Provide the (X, Y) coordinate of the cell's center where the given text is located.  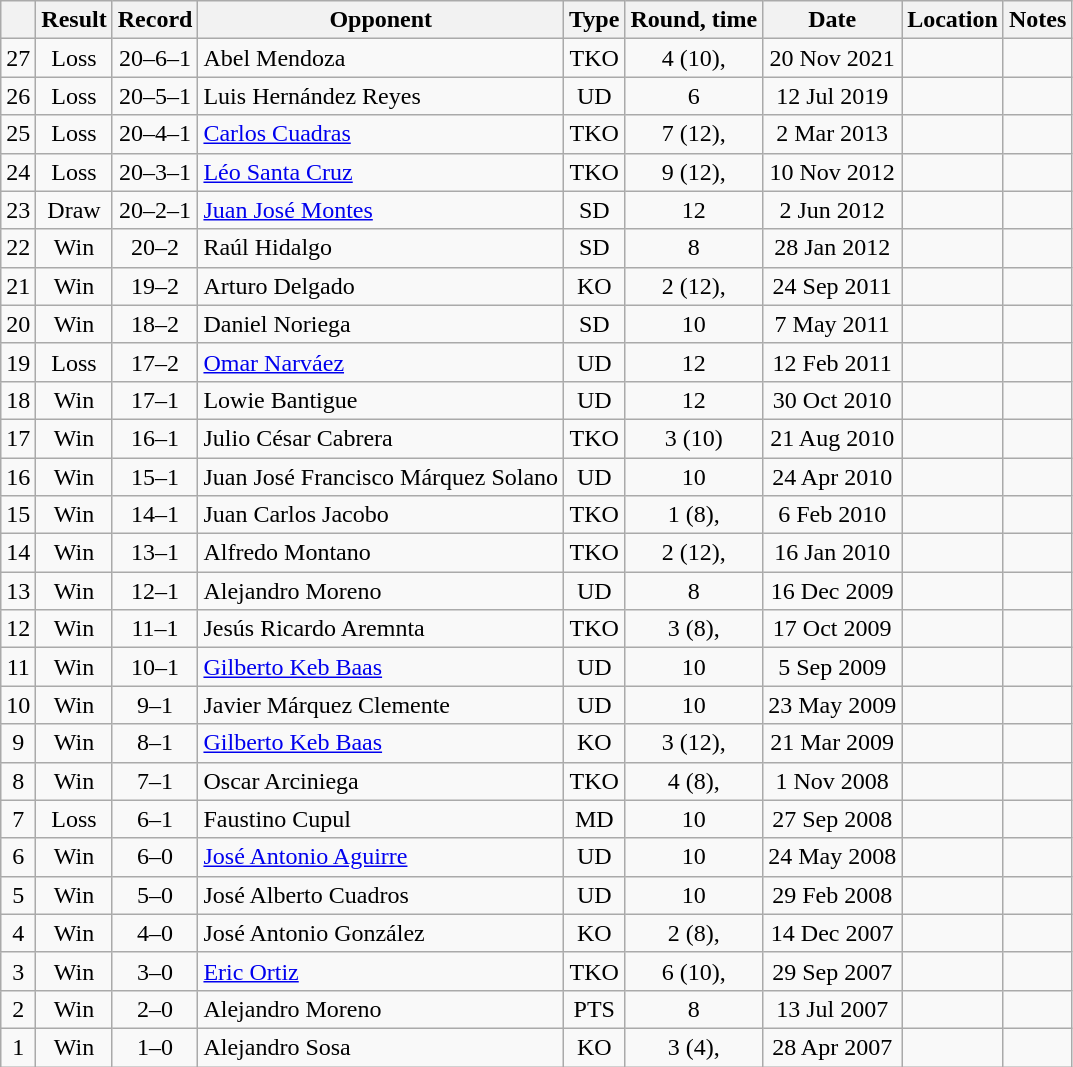
20–2–1 (155, 210)
Alfredo Montano (381, 553)
19–2 (155, 286)
3 (12), (694, 743)
14–1 (155, 515)
8–1 (155, 743)
Oscar Arciniega (381, 781)
Notes (1037, 20)
Date (832, 20)
9 (18, 743)
Round, time (694, 20)
Juan Carlos Jacobo (381, 515)
Omar Narváez (381, 362)
3 (4), (694, 1047)
2 Mar 2013 (832, 134)
14 Dec 2007 (832, 933)
5 (18, 895)
23 (18, 210)
Julio César Cabrera (381, 438)
Location (953, 20)
PTS (594, 1009)
20–5–1 (155, 96)
27 (18, 58)
4 (8), (694, 781)
10 Nov 2012 (832, 172)
7–1 (155, 781)
20–3–1 (155, 172)
Opponent (381, 20)
16 Jan 2010 (832, 553)
Daniel Noriega (381, 324)
Carlos Cuadras (381, 134)
2 Jun 2012 (832, 210)
17 Oct 2009 (832, 629)
7 (18, 819)
12 Feb 2011 (832, 362)
Type (594, 20)
17–1 (155, 400)
Draw (74, 210)
4 (18, 933)
11–1 (155, 629)
20–2 (155, 248)
29 Sep 2007 (832, 971)
27 Sep 2008 (832, 819)
2 (8), (694, 933)
7 (12), (694, 134)
2–0 (155, 1009)
20–6–1 (155, 58)
9 (12), (694, 172)
16 (18, 477)
29 Feb 2008 (832, 895)
Juan José Francisco Márquez Solano (381, 477)
5 Sep 2009 (832, 667)
Lowie Bantigue (381, 400)
18 (18, 400)
Abel Mendoza (381, 58)
Raúl Hidalgo (381, 248)
3 (18, 971)
4–0 (155, 933)
12–1 (155, 591)
21 (18, 286)
Record (155, 20)
20 Nov 2021 (832, 58)
21 Aug 2010 (832, 438)
16–1 (155, 438)
16 Dec 2009 (832, 591)
José Antonio Aguirre (381, 857)
Luis Hernández Reyes (381, 96)
Arturo Delgado (381, 286)
3 (10) (694, 438)
17–2 (155, 362)
9–1 (155, 705)
30 Oct 2010 (832, 400)
18–2 (155, 324)
26 (18, 96)
3 (8), (694, 629)
11 (18, 667)
7 May 2011 (832, 324)
15 (18, 515)
25 (18, 134)
17 (18, 438)
28 Jan 2012 (832, 248)
24 Sep 2011 (832, 286)
12 Jul 2019 (832, 96)
24 Apr 2010 (832, 477)
20 (18, 324)
6 (10), (694, 971)
1–0 (155, 1047)
4 (10), (694, 58)
21 Mar 2009 (832, 743)
6–0 (155, 857)
13 Jul 2007 (832, 1009)
6–1 (155, 819)
Faustino Cupul (381, 819)
Eric Ortiz (381, 971)
22 (18, 248)
Javier Márquez Clemente (381, 705)
Jesús Ricardo Aremnta (381, 629)
15–1 (155, 477)
5–0 (155, 895)
10–1 (155, 667)
Alejandro Sosa (381, 1047)
6 Feb 2010 (832, 515)
14 (18, 553)
Result (74, 20)
13 (18, 591)
20–4–1 (155, 134)
1 (18, 1047)
19 (18, 362)
2 (18, 1009)
1 Nov 2008 (832, 781)
Juan José Montes (381, 210)
24 (18, 172)
José Antonio González (381, 933)
3–0 (155, 971)
1 (8), (694, 515)
José Alberto Cuadros (381, 895)
Léo Santa Cruz (381, 172)
23 May 2009 (832, 705)
24 May 2008 (832, 857)
13–1 (155, 553)
MD (594, 819)
28 Apr 2007 (832, 1047)
